Return the (x, y) coordinate for the center point of the cell that contains the specified text.  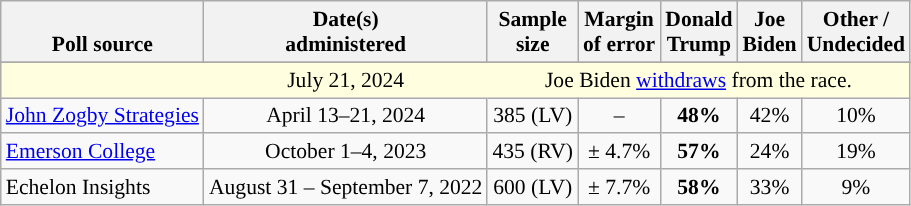
42% (770, 116)
19% (856, 152)
Emerson College (102, 152)
April 13–21, 2024 (346, 116)
Echelon Insights (102, 187)
– (619, 116)
33% (770, 187)
9% (856, 187)
JoeBiden (770, 32)
Marginof error (619, 32)
July 21, 2024 (346, 80)
600 (LV) (532, 187)
± 4.7% (619, 152)
DonaldTrump (698, 32)
48% (698, 116)
Samplesize (532, 32)
24% (770, 152)
± 7.7% (619, 187)
Other /Undecided (856, 32)
Joe Biden withdraws from the race. (698, 80)
August 31 – September 7, 2022 (346, 187)
Poll source (102, 32)
October 1–4, 2023 (346, 152)
385 (LV) (532, 116)
John Zogby Strategies (102, 116)
435 (RV) (532, 152)
58% (698, 187)
57% (698, 152)
Date(s)administered (346, 32)
10% (856, 116)
